Detect which cell encompasses the target text, then output its (x, y) center coordinate. 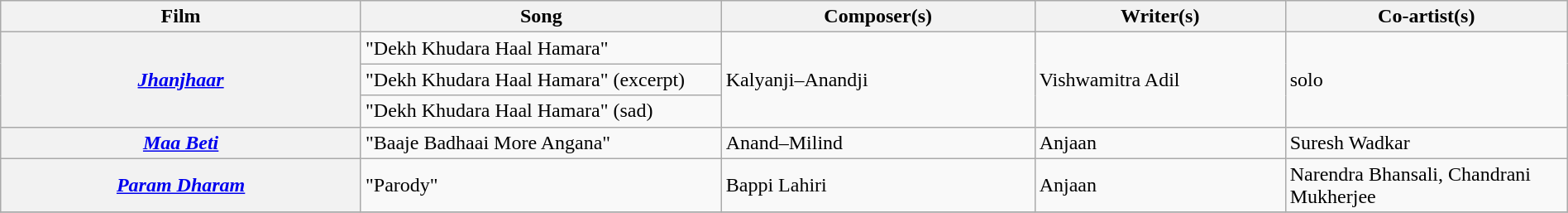
"Dekh Khudara Haal Hamara" (541, 48)
"Baaje Badhaai More Angana" (541, 143)
Co-artist(s) (1426, 17)
Param Dharam (181, 186)
Bappi Lahiri (878, 186)
"Dekh Khudara Haal Hamara" (excerpt) (541, 80)
"Parody" (541, 186)
Vishwamitra Adil (1159, 80)
solo (1426, 80)
Kalyanji–Anandji (878, 80)
Anand–Milind (878, 143)
Composer(s) (878, 17)
Jhanjhaar (181, 80)
"Dekh Khudara Haal Hamara" (sad) (541, 111)
Song (541, 17)
Narendra Bhansali, Chandrani Mukherjee (1426, 186)
Writer(s) (1159, 17)
Film (181, 17)
Suresh Wadkar (1426, 143)
Maa Beti (181, 143)
